Detect which cell encompasses the target text, then output its (X, Y) center coordinate. 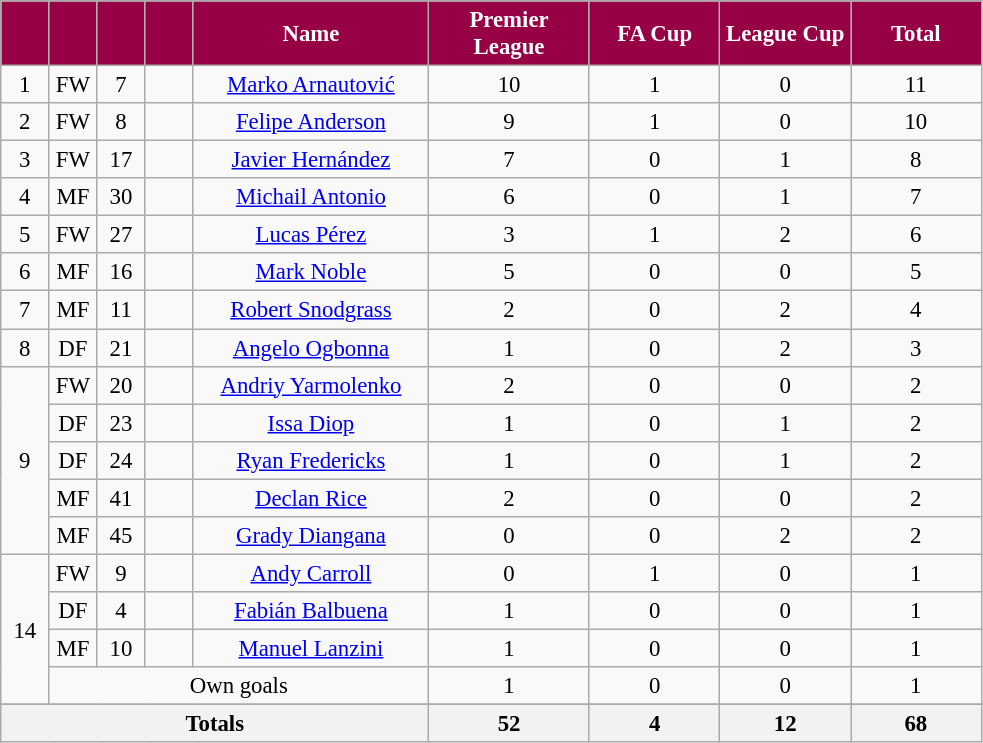
Premier League (510, 34)
Javier Hernández (311, 160)
Ryan Fredericks (311, 460)
Issa Diop (311, 423)
League Cup (786, 34)
Mark Noble (311, 273)
Michail Antonio (311, 197)
45 (121, 536)
Grady Diangana (311, 536)
Andy Carroll (311, 573)
Total (916, 34)
41 (121, 498)
14 (25, 629)
FA Cup (654, 34)
12 (786, 724)
Andriy Yarmolenko (311, 385)
Marko Arnautović (311, 85)
Angelo Ogbonna (311, 348)
Robert Snodgrass (311, 310)
21 (121, 348)
Name (311, 34)
27 (121, 235)
24 (121, 460)
Manuel Lanzini (311, 648)
Fabián Balbuena (311, 611)
16 (121, 273)
68 (916, 724)
52 (510, 724)
Declan Rice (311, 498)
Totals (215, 724)
Own goals (239, 686)
23 (121, 423)
20 (121, 385)
Lucas Pérez (311, 235)
30 (121, 197)
17 (121, 160)
Felipe Anderson (311, 122)
